Find where the given text appears and provide that cell's center as [x, y] coordinate. 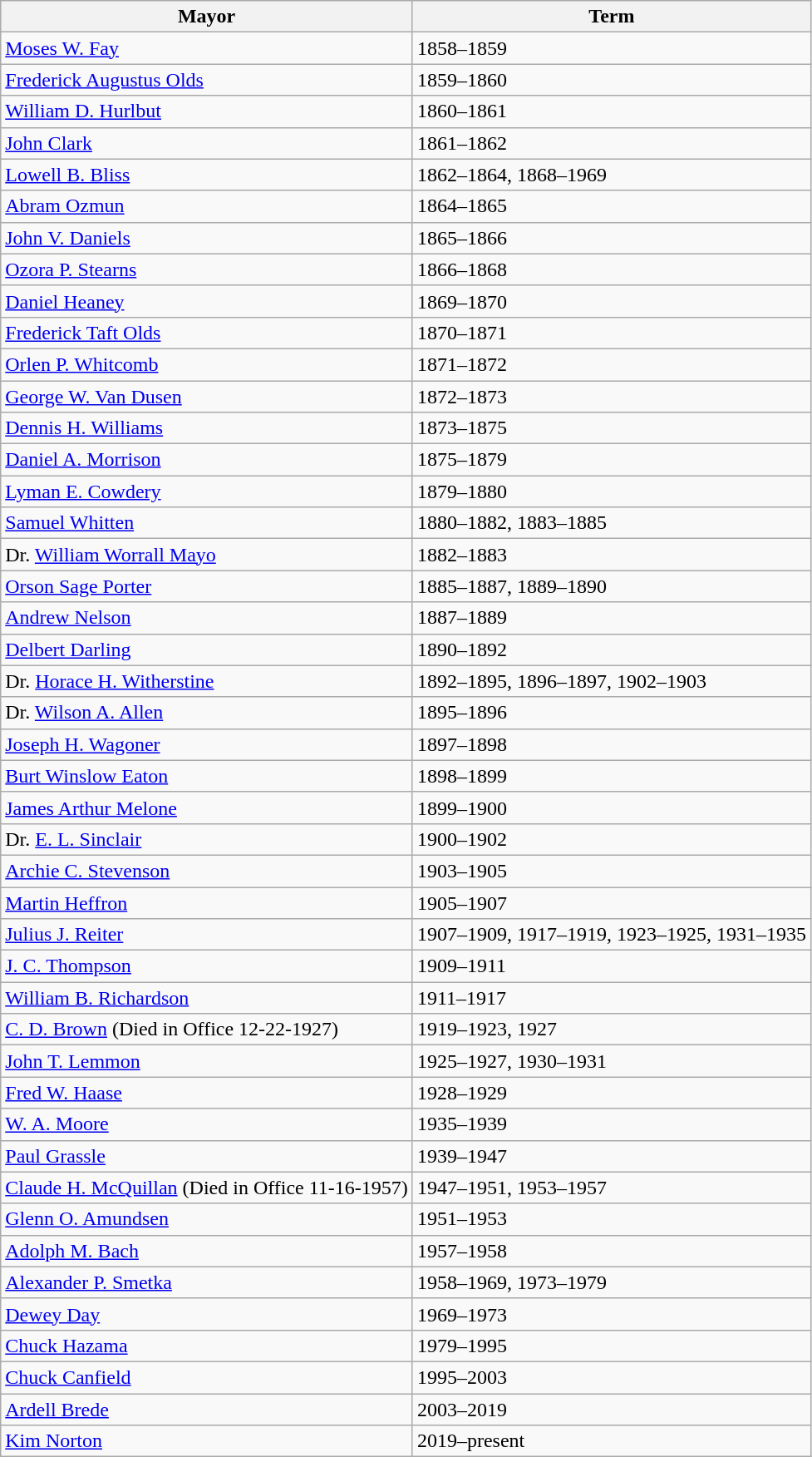
C. D. Brown (Died in Office 12-22-1927) [207, 1030]
Daniel Heaney [207, 301]
1887–1889 [612, 618]
W. A. Moore [207, 1124]
2003–2019 [612, 1410]
1907–1909, 1917–1919, 1923–1925, 1931–1935 [612, 935]
1969–1973 [612, 1314]
1897–1898 [612, 744]
1861–1862 [612, 143]
Moses W. Fay [207, 48]
William D. Hurlbut [207, 111]
Dr. William Worrall Mayo [207, 555]
John V. Daniels [207, 238]
1859–1860 [612, 80]
Archie C. Stevenson [207, 871]
1951–1953 [612, 1219]
1995–2003 [612, 1377]
Dr. E. L. Sinclair [207, 839]
1870–1871 [612, 333]
1872–1873 [612, 397]
John Clark [207, 143]
Adolph M. Bach [207, 1251]
1885–1887, 1889–1890 [612, 586]
Frederick Taft Olds [207, 333]
Dewey Day [207, 1314]
1862–1864, 1868–1969 [612, 175]
Dennis H. Williams [207, 428]
1864–1865 [612, 206]
Term [612, 17]
Orlen P. Whitcomb [207, 364]
William B. Richardson [207, 998]
Burt Winslow Eaton [207, 776]
Orson Sage Porter [207, 586]
Chuck Hazama [207, 1346]
Dr. Wilson A. Allen [207, 713]
1903–1905 [612, 871]
1928–1929 [612, 1093]
Lyman E. Cowdery [207, 491]
1873–1875 [612, 428]
1979–1995 [612, 1346]
1919–1923, 1927 [612, 1030]
Claude H. McQuillan (Died in Office 11-16-1957) [207, 1188]
Lowell B. Bliss [207, 175]
J. C. Thompson [207, 966]
1905–1907 [612, 902]
Paul Grassle [207, 1156]
1871–1872 [612, 364]
John T. Lemmon [207, 1061]
Joseph H. Wagoner [207, 744]
1875–1879 [612, 460]
1925–1927, 1930–1931 [612, 1061]
Dr. Horace H. Witherstine [207, 681]
2019–present [612, 1441]
Martin Heffron [207, 902]
Daniel A. Morrison [207, 460]
1880–1882, 1883–1885 [612, 523]
Mayor [207, 17]
1935–1939 [612, 1124]
1858–1859 [612, 48]
Andrew Nelson [207, 618]
1957–1958 [612, 1251]
1898–1899 [612, 776]
1869–1870 [612, 301]
1882–1883 [612, 555]
1866–1868 [612, 269]
1947–1951, 1953–1957 [612, 1188]
Ozora P. Stearns [207, 269]
Frederick Augustus Olds [207, 80]
1909–1911 [612, 966]
1939–1947 [612, 1156]
1911–1917 [612, 998]
James Arthur Melone [207, 808]
George W. Van Dusen [207, 397]
1895–1896 [612, 713]
1860–1861 [612, 111]
Kim Norton [207, 1441]
1958–1969, 1973–1979 [612, 1282]
1900–1902 [612, 839]
Samuel Whitten [207, 523]
1899–1900 [612, 808]
1879–1880 [612, 491]
Abram Ozmun [207, 206]
1892–1895, 1896–1897, 1902–1903 [612, 681]
Fred W. Haase [207, 1093]
Glenn O. Amundsen [207, 1219]
1865–1866 [612, 238]
Ardell Brede [207, 1410]
Julius J. Reiter [207, 935]
Chuck Canfield [207, 1377]
1890–1892 [612, 649]
Alexander P. Smetka [207, 1282]
Delbert Darling [207, 649]
